Determine the [X, Y] coordinate at the center of the cell enclosing the given text.  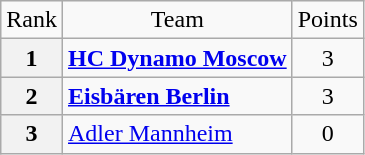
HC Dynamo Moscow [177, 58]
0 [328, 134]
Points [328, 20]
1 [32, 58]
2 [32, 96]
Team [177, 20]
Adler Mannheim [177, 134]
Rank [32, 20]
Eisbären Berlin [177, 96]
